Determine the [X, Y] coordinate at the center of the cell enclosing the given text.  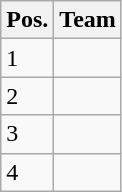
1 [28, 58]
Team [88, 20]
Pos. [28, 20]
3 [28, 134]
2 [28, 96]
4 [28, 172]
